Provide the (x, y) coordinate of the cell's center where the given text is located.  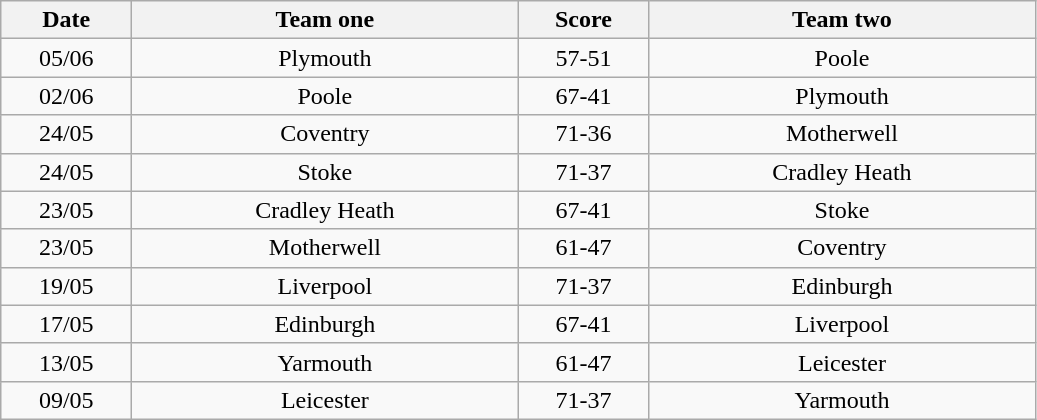
19/05 (66, 286)
17/05 (66, 324)
05/06 (66, 58)
71-36 (584, 134)
Team two (842, 20)
Score (584, 20)
09/05 (66, 400)
Date (66, 20)
13/05 (66, 362)
02/06 (66, 96)
Team one (325, 20)
57-51 (584, 58)
